Find where the given text appears and provide that cell's center as (X, Y) coordinate. 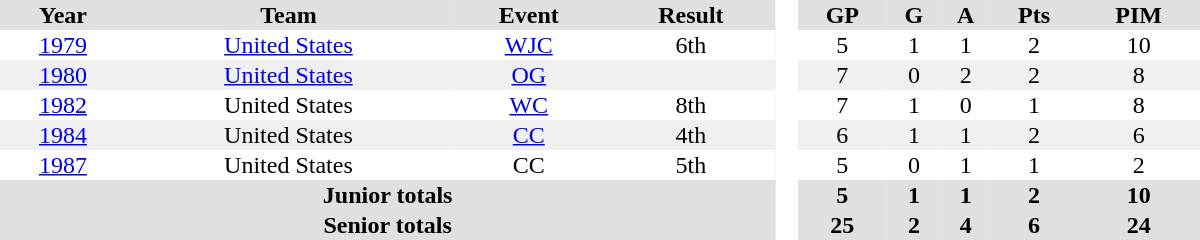
GP (842, 15)
Year (63, 15)
1984 (63, 135)
Team (288, 15)
OG (529, 75)
5th (692, 165)
1982 (63, 105)
8th (692, 105)
WJC (529, 45)
24 (1138, 225)
Result (692, 15)
Junior totals (388, 195)
Senior totals (388, 225)
4th (692, 135)
Event (529, 15)
A (966, 15)
1980 (63, 75)
6th (692, 45)
1987 (63, 165)
G (914, 15)
WC (529, 105)
25 (842, 225)
4 (966, 225)
Pts (1034, 15)
1979 (63, 45)
PIM (1138, 15)
